Capture the cell that displays the provided text and extract its [x, y] central coordinate. 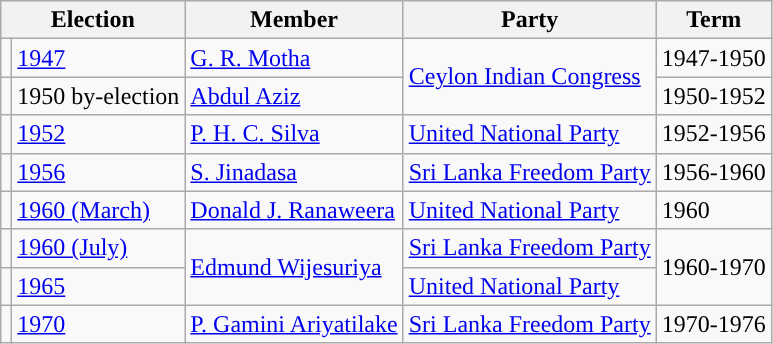
1965 [98, 286]
1950-1952 [714, 96]
1952 [98, 134]
P. H. C. Silva [294, 134]
1956 [98, 172]
1956-1960 [714, 172]
G. R. Motha [294, 58]
1947-1950 [714, 58]
Ceylon Indian Congress [530, 77]
Donald J. Ranaweera [294, 210]
1947 [98, 58]
1970-1976 [714, 324]
1960-1970 [714, 267]
1960 [714, 210]
Member [294, 20]
Term [714, 20]
Abdul Aziz [294, 96]
P. Gamini Ariyatilake [294, 324]
Party [530, 20]
1970 [98, 324]
Election [93, 20]
S. Jinadasa [294, 172]
1950 by-election [98, 96]
1952-1956 [714, 134]
1960 (July) [98, 248]
1960 (March) [98, 210]
Edmund Wijesuriya [294, 267]
